For the text-containing cell, return its midpoint in (X, Y) coordinate format. 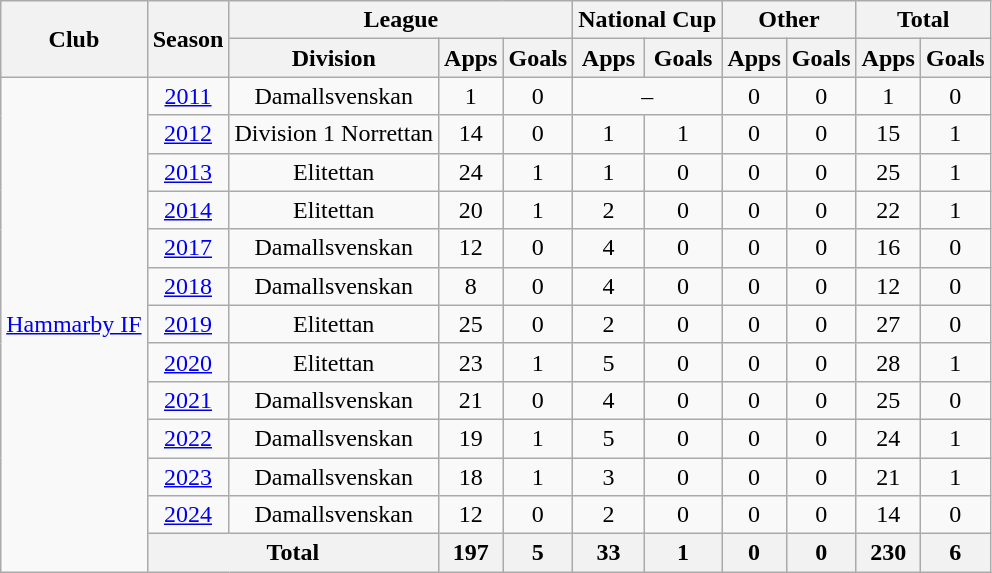
27 (888, 324)
2023 (188, 477)
2024 (188, 515)
League (401, 20)
2018 (188, 286)
Season (188, 39)
Division (334, 58)
2020 (188, 362)
18 (471, 477)
2021 (188, 400)
230 (888, 553)
20 (471, 210)
3 (609, 477)
6 (955, 553)
2011 (188, 96)
2013 (188, 172)
197 (471, 553)
National Cup (648, 20)
Club (74, 39)
8 (471, 286)
2017 (188, 248)
28 (888, 362)
Other (789, 20)
Division 1 Norrettan (334, 134)
15 (888, 134)
33 (609, 553)
2014 (188, 210)
2012 (188, 134)
19 (471, 438)
– (648, 96)
Hammarby IF (74, 324)
23 (471, 362)
2019 (188, 324)
22 (888, 210)
2022 (188, 438)
16 (888, 248)
